Return the [x, y] coordinate for the center point of the cell that contains the specified text.  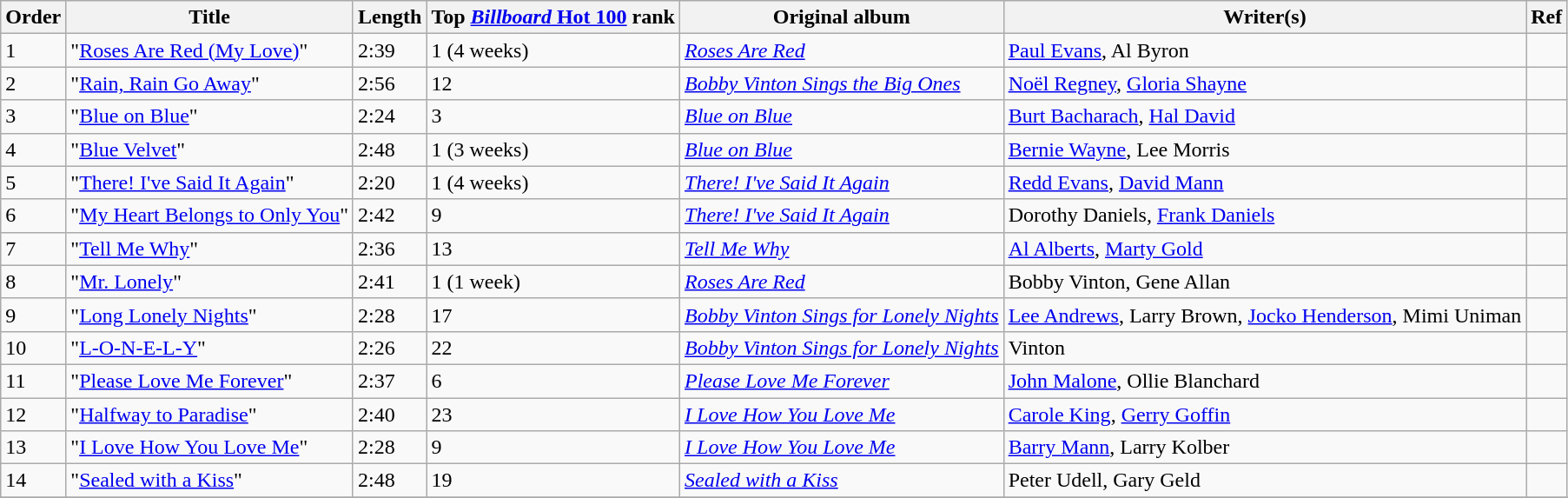
17 [553, 315]
Bobby Vinton Sings the Big Ones [843, 83]
Dorothy Daniels, Frank Daniels [1265, 216]
8 [33, 282]
2:41 [389, 282]
"Rain, Rain Go Away" [210, 83]
Vinton [1265, 348]
Ref [1546, 17]
"Long Lonely Nights" [210, 315]
1 [33, 50]
2:24 [389, 116]
Lee Andrews, Larry Brown, Jocko Henderson, Mimi Uniman [1265, 315]
Tell Me Why [843, 249]
Peter Udell, Gary Geld [1265, 481]
Sealed with a Kiss [843, 481]
1 (3 weeks) [553, 149]
2:42 [389, 216]
Burt Bacharach, Hal David [1265, 116]
10 [33, 348]
2 [33, 83]
Title [210, 17]
Paul Evans, Al Byron [1265, 50]
Carole King, Gerry Goffin [1265, 415]
Length [389, 17]
Redd Evans, David Mann [1265, 183]
11 [33, 381]
2:39 [389, 50]
"Blue Velvet" [210, 149]
"L-O-N-E-L-Y" [210, 348]
7 [33, 249]
22 [553, 348]
2:40 [389, 415]
2:37 [389, 381]
2:36 [389, 249]
Bobby Vinton, Gene Allan [1265, 282]
"Blue on Blue" [210, 116]
2:20 [389, 183]
"Roses Are Red (My Love)" [210, 50]
Please Love Me Forever [843, 381]
"Tell Me Why" [210, 249]
"My Heart Belongs to Only You" [210, 216]
Bernie Wayne, Lee Morris [1265, 149]
4 [33, 149]
Barry Mann, Larry Kolber [1265, 448]
"Please Love Me Forever" [210, 381]
1 (1 week) [553, 282]
Al Alberts, Marty Gold [1265, 249]
Top Billboard Hot 100 rank [553, 17]
Writer(s) [1265, 17]
2:26 [389, 348]
"There! I've Said It Again" [210, 183]
"Halfway to Paradise" [210, 415]
"I Love How You Love Me" [210, 448]
23 [553, 415]
Noël Regney, Gloria Shayne [1265, 83]
"Mr. Lonely" [210, 282]
"Sealed with a Kiss" [210, 481]
19 [553, 481]
5 [33, 183]
Order [33, 17]
2:56 [389, 83]
John Malone, Ollie Blanchard [1265, 381]
Original album [843, 17]
14 [33, 481]
